Pinpoint the cell where the given text exists, returning its [x, y] midpoint coordinate. 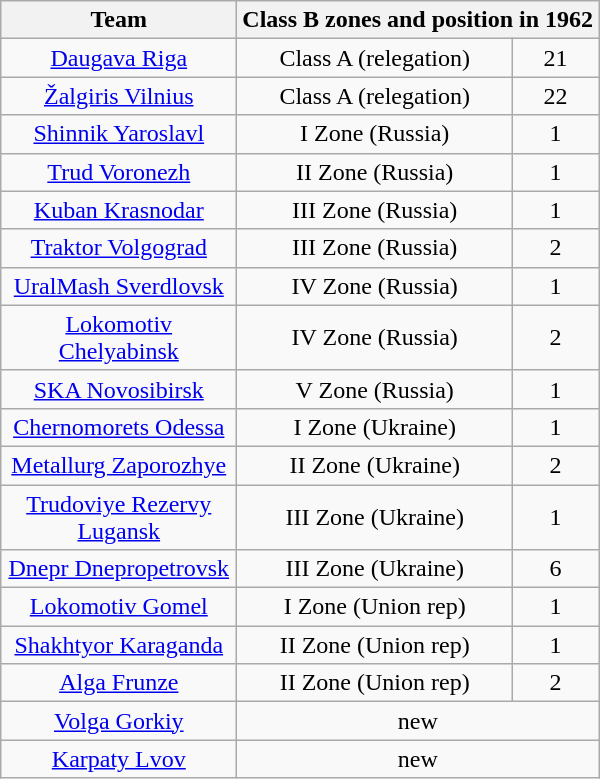
Lokomotiv Chelyabinsk [119, 338]
Kuban Krasnodar [119, 210]
21 [556, 58]
II Zone (Russia) [375, 172]
Karpaty Lvov [119, 759]
Lokomotiv Gomel [119, 607]
Metallurg Zaporozhye [119, 465]
Žalgiris Vilnius [119, 96]
Team [119, 20]
I Zone (Union rep) [375, 607]
Shinnik Yaroslavl [119, 134]
Shakhtyor Karaganda [119, 645]
Trudoviye Rezervy Lugansk [119, 516]
V Zone (Russia) [375, 389]
Traktor Volgograd [119, 248]
II Zone (Ukraine) [375, 465]
Chernomorets Odessa [119, 427]
Trud Voronezh [119, 172]
Volga Gorkiy [119, 721]
22 [556, 96]
Daugava Riga [119, 58]
I Zone (Russia) [375, 134]
SKA Novosibirsk [119, 389]
Class B zones and position in 1962 [418, 20]
UralMash Sverdlovsk [119, 286]
Dnepr Dnepropetrovsk [119, 569]
6 [556, 569]
I Zone (Ukraine) [375, 427]
Alga Frunze [119, 683]
